Output the [x, y] coordinate of the center of the cell containing the given text.  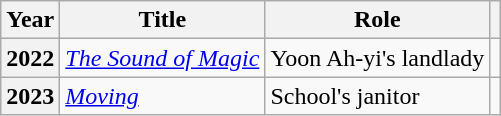
Year [30, 20]
2023 [30, 96]
2022 [30, 58]
School's janitor [378, 96]
The Sound of Magic [162, 58]
Moving [162, 96]
Role [378, 20]
Title [162, 20]
Yoon Ah-yi's landlady [378, 58]
